Detect which cell encompasses the target text, then output its [X, Y] center coordinate. 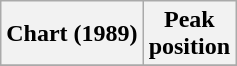
Chart (1989) [72, 34]
Peakposition [189, 34]
